Capture the cell that displays the provided text and extract its [x, y] central coordinate. 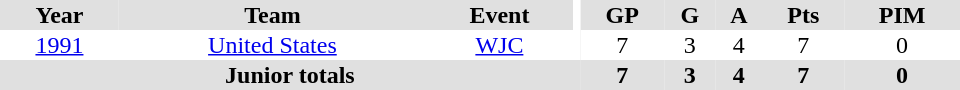
G [690, 15]
A [738, 15]
1991 [60, 45]
Pts [804, 15]
Team [272, 15]
Year [60, 15]
PIM [902, 15]
GP [622, 15]
United States [272, 45]
Junior totals [290, 75]
WJC [500, 45]
Event [500, 15]
